Search for the cell housing the specified text and yield its [x, y] center coordinate. 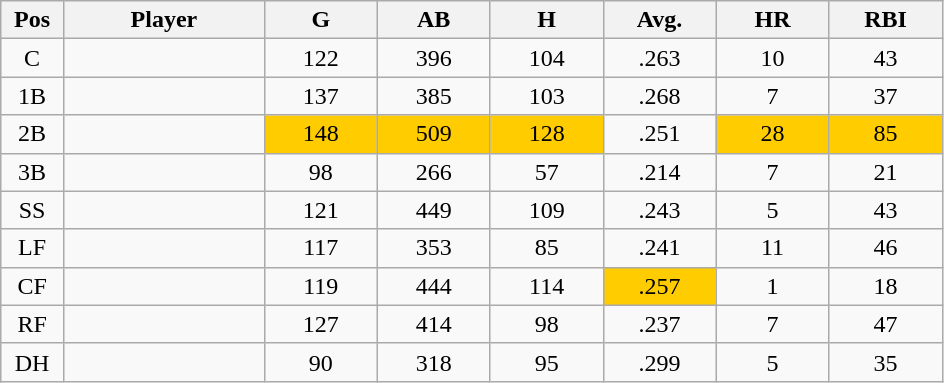
104 [546, 58]
46 [886, 248]
.268 [660, 96]
.299 [660, 362]
1B [32, 96]
21 [886, 172]
.243 [660, 210]
28 [772, 134]
148 [320, 134]
Avg. [660, 20]
90 [320, 362]
H [546, 20]
Pos [32, 20]
AB [434, 20]
.241 [660, 248]
18 [886, 286]
37 [886, 96]
117 [320, 248]
509 [434, 134]
57 [546, 172]
119 [320, 286]
10 [772, 58]
95 [546, 362]
LF [32, 248]
Player [164, 20]
137 [320, 96]
.237 [660, 324]
47 [886, 324]
449 [434, 210]
CF [32, 286]
127 [320, 324]
RF [32, 324]
444 [434, 286]
121 [320, 210]
35 [886, 362]
396 [434, 58]
353 [434, 248]
114 [546, 286]
414 [434, 324]
103 [546, 96]
318 [434, 362]
.214 [660, 172]
385 [434, 96]
C [32, 58]
109 [546, 210]
128 [546, 134]
266 [434, 172]
RBI [886, 20]
1 [772, 286]
122 [320, 58]
.251 [660, 134]
.263 [660, 58]
2B [32, 134]
DH [32, 362]
.257 [660, 286]
3B [32, 172]
HR [772, 20]
G [320, 20]
SS [32, 210]
11 [772, 248]
